Pinpoint the cell where the given text exists, returning its [X, Y] midpoint coordinate. 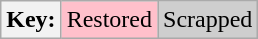
Restored [109, 20]
Scrapped [208, 20]
Key: [31, 20]
